Locate the cell with the specified text and output its (X, Y) center coordinate. 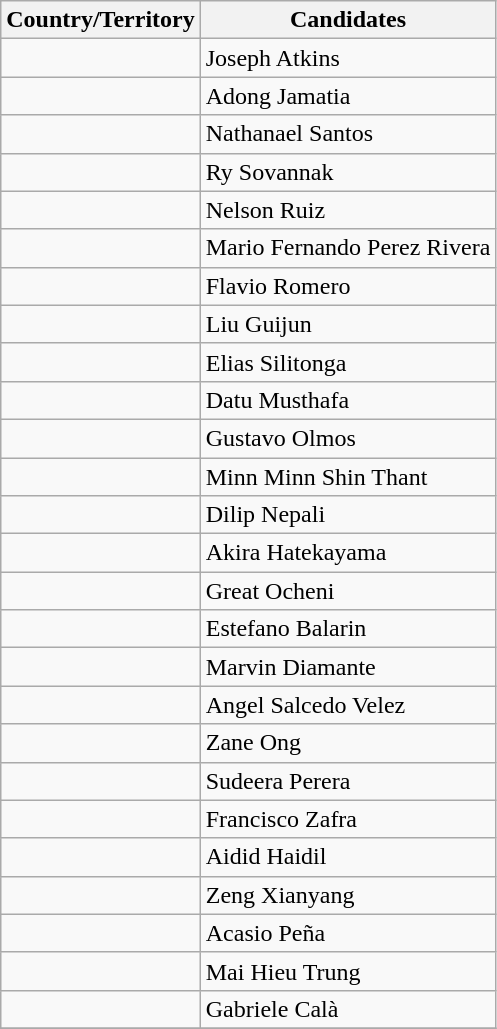
Candidates (348, 20)
Gustavo Olmos (348, 438)
Zeng Xianyang (348, 895)
Gabriele Calà (348, 1009)
Aidid Haidil (348, 857)
Nathanael Santos (348, 134)
Zane Ong (348, 743)
Dilip Nepali (348, 515)
Marvin Diamante (348, 667)
Country/Territory (100, 20)
Angel Salcedo Velez (348, 705)
Ry Sovannak (348, 172)
Great Ocheni (348, 591)
Sudeera Perera (348, 781)
Elias Silitonga (348, 362)
Francisco Zafra (348, 819)
Akira Hatekayama (348, 553)
Estefano Balarin (348, 629)
Mario Fernando Perez Rivera (348, 248)
Adong Jamatia (348, 96)
Joseph Atkins (348, 58)
Flavio Romero (348, 286)
Mai Hieu Trung (348, 971)
Nelson Ruiz (348, 210)
Minn Minn Shin Thant (348, 477)
Datu Musthafa (348, 400)
Acasio Peña (348, 933)
Liu Guijun (348, 324)
